Search for the cell housing the specified text and yield its [X, Y] center coordinate. 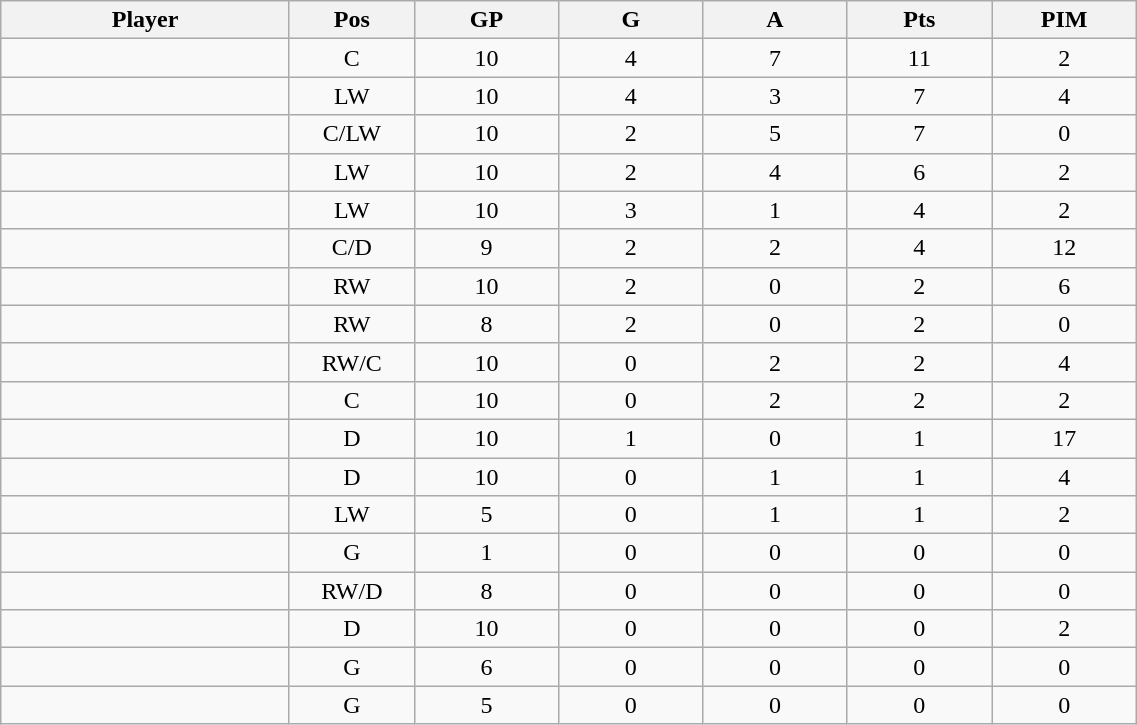
RW/D [352, 591]
11 [919, 58]
A [775, 20]
C/LW [352, 134]
RW/C [352, 362]
9 [486, 248]
Player [146, 20]
12 [1064, 248]
Pos [352, 20]
GP [486, 20]
C/D [352, 248]
17 [1064, 438]
PIM [1064, 20]
Pts [919, 20]
